Return [X, Y] of the center of cell containing provided text 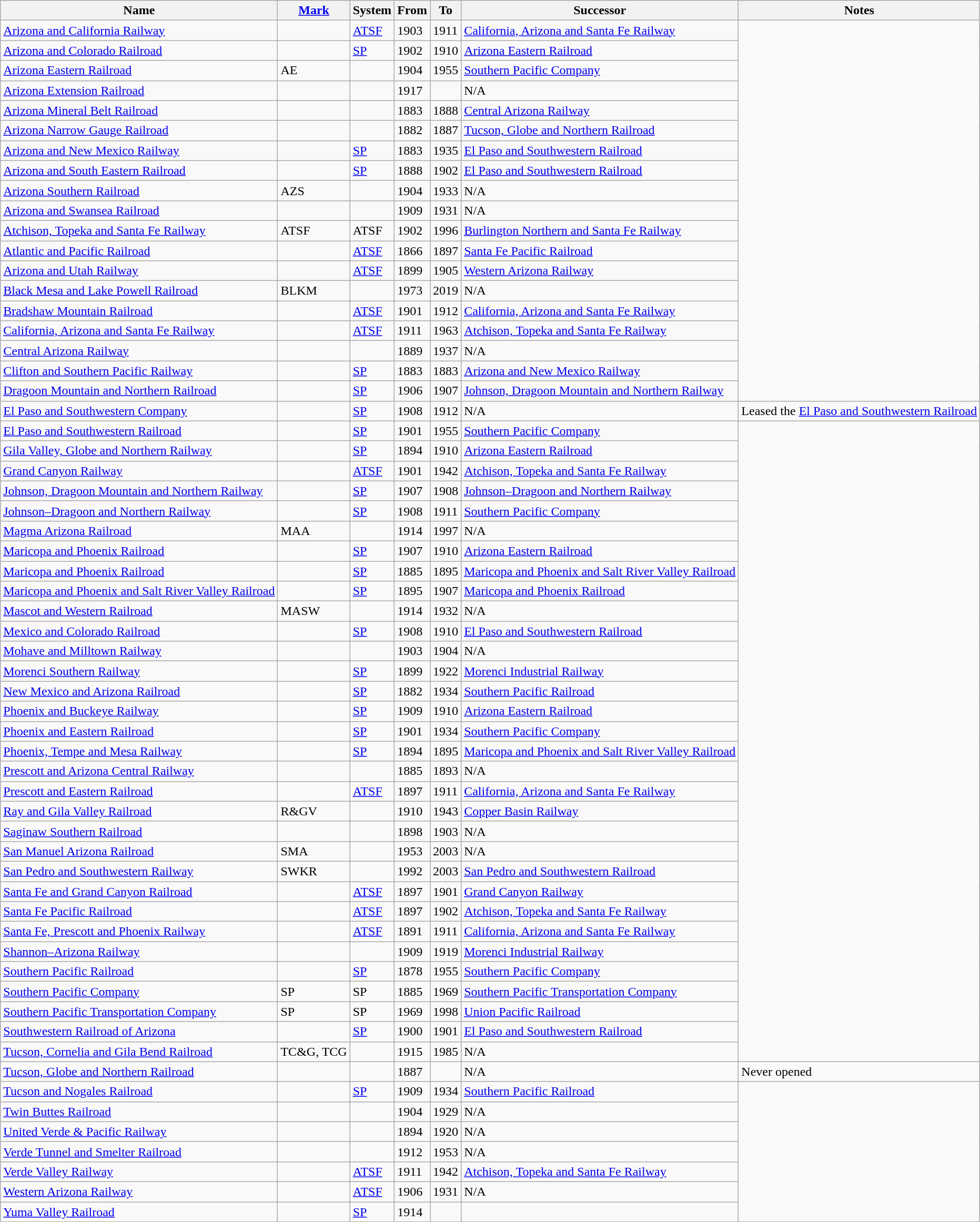
1878 [412, 972]
1992 [412, 871]
Prescott and Eastern Railroad [139, 791]
Arizona Mineral Belt Railroad [139, 110]
To [446, 11]
Gila Valley, Globe and Northern Railway [139, 451]
Arizona and Colorado Railroad [139, 51]
Arizona and Utah Railway [139, 271]
Yuma Valley Railroad [139, 1211]
Union Pacific Railroad [600, 1012]
Never opened [860, 1072]
Southwestern Railroad of Arizona [139, 1032]
Verde Valley Railway [139, 1171]
1943 [446, 811]
Phoenix and Buckeye Railway [139, 711]
Bradshaw Mountain Railroad [139, 311]
System [372, 11]
Black Mesa and Lake Powell Railroad [139, 291]
Arizona Southern Railroad [139, 190]
Notes [860, 11]
Atlantic and Pacific Railroad [139, 251]
Arizona Narrow Gauge Railroad [139, 130]
Clifton and Southern Pacific Railway [139, 371]
Santa Fe and Grand Canyon Railroad [139, 892]
Magma Arizona Railroad [139, 531]
Phoenix, Tempe and Mesa Railway [139, 751]
TC&G, TCG [314, 1052]
AE [314, 70]
Mark [314, 11]
1985 [446, 1052]
SWKR [314, 871]
Dragoon Mountain and Northern Railroad [139, 391]
1889 [412, 351]
Mexico and Colorado Railroad [139, 631]
R&GV [314, 811]
1891 [412, 932]
1929 [446, 1112]
Arizona and Swansea Railroad [139, 210]
1933 [446, 190]
MASW [314, 611]
United Verde & Pacific Railway [139, 1132]
Leased the El Paso and Southwestern Railroad [860, 411]
1963 [446, 331]
New Mexico and Arizona Railroad [139, 691]
Mohave and Milltown Railway [139, 651]
1866 [412, 251]
El Paso and Southwestern Company [139, 411]
1997 [446, 531]
1998 [446, 1012]
From [412, 11]
San Manuel Arizona Railroad [139, 851]
Mascot and Western Railroad [139, 611]
AZS [314, 190]
Santa Fe, Prescott and Phoenix Railway [139, 932]
1898 [412, 831]
San Pedro and Southwestern Railroad [600, 871]
1919 [446, 952]
1900 [412, 1032]
Arizona and South Eastern Railroad [139, 170]
1996 [446, 230]
Tucson, Cornelia and Gila Bend Railroad [139, 1052]
MAA [314, 531]
1932 [446, 611]
San Pedro and Southwestern Railway [139, 871]
Copper Basin Railway [600, 811]
1893 [446, 771]
SMA [314, 851]
Successor [600, 11]
Tucson and Nogales Railroad [139, 1092]
1917 [412, 90]
1937 [446, 351]
1915 [412, 1052]
Verde Tunnel and Smelter Railroad [139, 1152]
Burlington Northern and Santa Fe Railway [600, 230]
1920 [446, 1132]
Saginaw Southern Railroad [139, 831]
2019 [446, 291]
1922 [446, 671]
1905 [446, 271]
Arizona Extension Railroad [139, 90]
1973 [412, 291]
1935 [446, 150]
Ray and Gila Valley Railroad [139, 811]
Twin Buttes Railroad [139, 1112]
Shannon–Arizona Railway [139, 952]
Phoenix and Eastern Railroad [139, 731]
BLKM [314, 291]
Prescott and Arizona Central Railway [139, 771]
Arizona and California Railway [139, 31]
Name [139, 11]
Morenci Southern Railway [139, 671]
